Output the [x, y] coordinate of the center of the cell containing the given text.  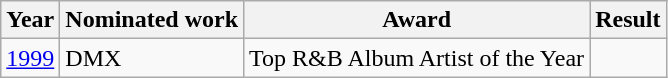
Top R&B Album Artist of the Year [417, 58]
Result [628, 20]
Award [417, 20]
DMX [152, 58]
Nominated work [152, 20]
1999 [30, 58]
Year [30, 20]
